Detect which cell encompasses the target text, then output its (X, Y) center coordinate. 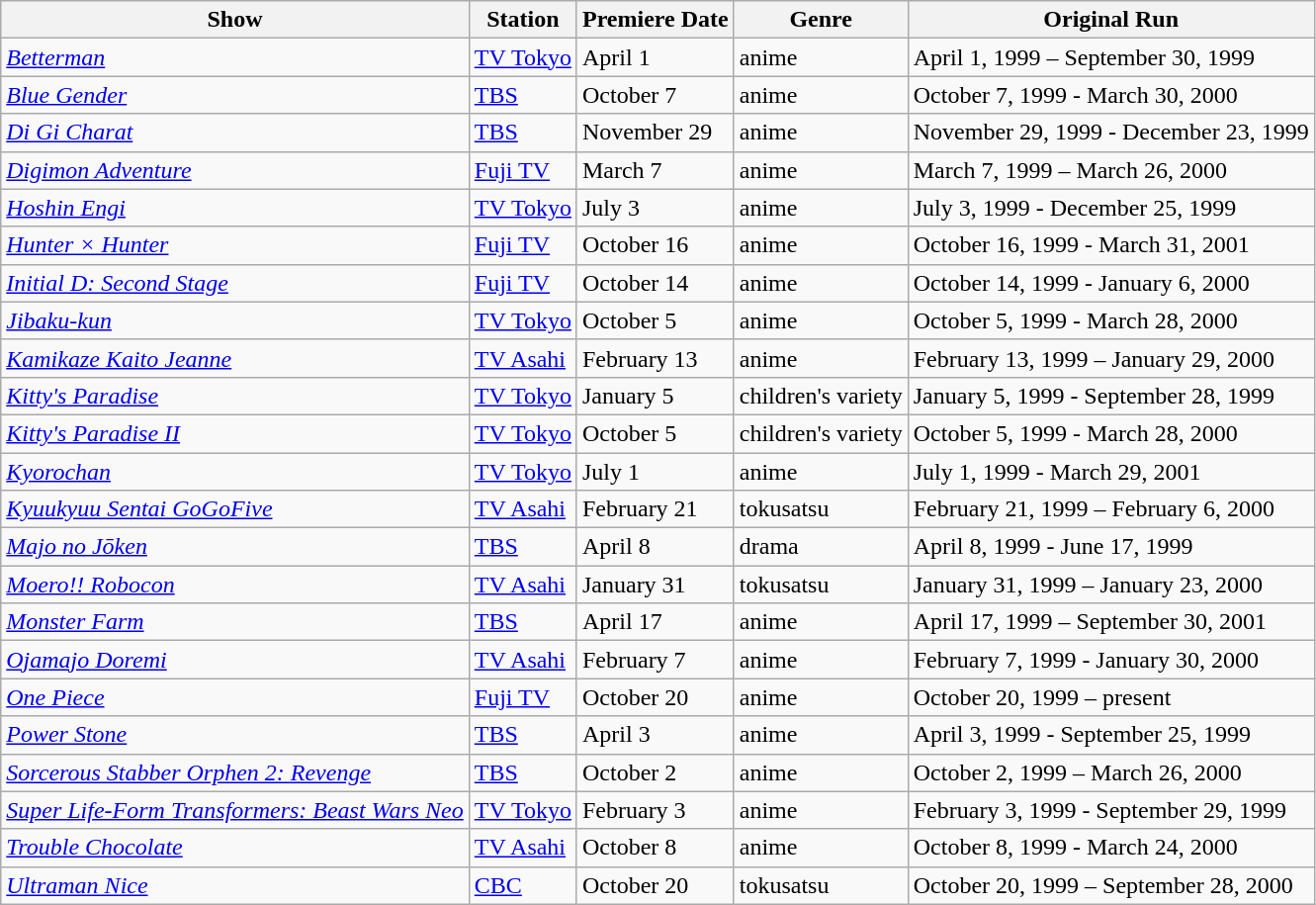
Original Run (1111, 20)
Trouble Chocolate (235, 848)
October 7, 1999 - March 30, 2000 (1111, 95)
Jibaku-kun (235, 320)
Hunter × Hunter (235, 245)
One Piece (235, 697)
CBC (522, 885)
February 13 (655, 358)
April 3 (655, 735)
Blue Gender (235, 95)
Initial D: Second Stage (235, 283)
Di Gi Charat (235, 133)
February 3 (655, 810)
Genre (821, 20)
October 20, 1999 – present (1111, 697)
Ojamajo Doremi (235, 660)
March 7 (655, 170)
drama (821, 547)
July 3 (655, 208)
April 1 (655, 57)
Kyorochan (235, 472)
October 2, 1999 – March 26, 2000 (1111, 772)
February 7, 1999 - January 30, 2000 (1111, 660)
April 1, 1999 – September 30, 1999 (1111, 57)
October 2 (655, 772)
Station (522, 20)
October 8, 1999 - March 24, 2000 (1111, 848)
Super Life-Form Transformers: Beast Wars Neo (235, 810)
Sorcerous Stabber Orphen 2: Revenge (235, 772)
February 7 (655, 660)
Moero!! Robocon (235, 585)
October 7 (655, 95)
Kamikaze Kaito Jeanne (235, 358)
April 17 (655, 622)
Hoshin Engi (235, 208)
July 1 (655, 472)
January 5 (655, 396)
Power Stone (235, 735)
November 29 (655, 133)
Kyuukyuu Sentai GoGoFive (235, 509)
October 20, 1999 – September 28, 2000 (1111, 885)
Monster Farm (235, 622)
January 31, 1999 – January 23, 2000 (1111, 585)
October 14 (655, 283)
Ultraman Nice (235, 885)
July 1, 1999 - March 29, 2001 (1111, 472)
November 29, 1999 - December 23, 1999 (1111, 133)
April 8 (655, 547)
January 5, 1999 - September 28, 1999 (1111, 396)
February 21, 1999 – February 6, 2000 (1111, 509)
October 16, 1999 - March 31, 2001 (1111, 245)
October 16 (655, 245)
February 13, 1999 – January 29, 2000 (1111, 358)
Betterman (235, 57)
October 14, 1999 - January 6, 2000 (1111, 283)
July 3, 1999 - December 25, 1999 (1111, 208)
Majo no Jōken (235, 547)
Kitty's Paradise (235, 396)
April 8, 1999 - June 17, 1999 (1111, 547)
February 21 (655, 509)
March 7, 1999 – March 26, 2000 (1111, 170)
February 3, 1999 - September 29, 1999 (1111, 810)
October 8 (655, 848)
Premiere Date (655, 20)
Show (235, 20)
January 31 (655, 585)
April 3, 1999 - September 25, 1999 (1111, 735)
Kitty's Paradise II (235, 433)
April 17, 1999 – September 30, 2001 (1111, 622)
Digimon Adventure (235, 170)
